Locate the cell with the specified text and output its [X, Y] center coordinate. 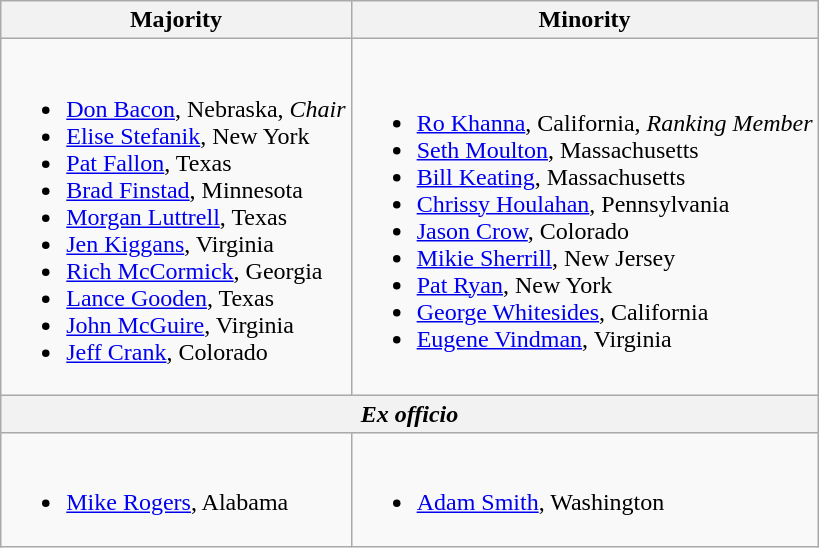
Majority [176, 20]
Mike Rogers, Alabama [176, 490]
Adam Smith, Washington [584, 490]
Ex officio [410, 414]
Minority [584, 20]
